Capture the cell that displays the provided text and extract its (x, y) central coordinate. 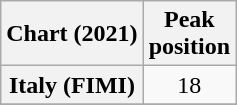
18 (189, 85)
Chart (2021) (72, 34)
Italy (FIMI) (72, 85)
Peakposition (189, 34)
